Find where the given text appears and provide that cell's center as [x, y] coordinate. 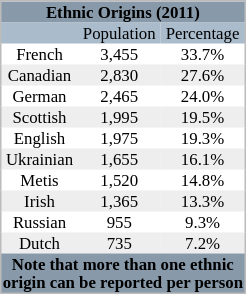
Canadian [38, 74]
735 [120, 242]
1,655 [120, 158]
Metis [38, 180]
27.6% [204, 74]
33.7% [204, 54]
7.2% [204, 242]
1,520 [120, 180]
Ukrainian [38, 158]
Dutch [38, 242]
19.3% [204, 138]
14.8% [204, 180]
1,975 [120, 138]
2,830 [120, 74]
2,465 [120, 96]
Scottish [38, 116]
9.3% [204, 222]
Note that more than one ethnicorigin can be reported per person [122, 274]
Percentage [204, 32]
English [38, 138]
French [38, 54]
Ethnic Origins (2011) [122, 12]
1,365 [120, 200]
Russian [38, 222]
Irish [38, 200]
955 [120, 222]
Population [120, 32]
3,455 [120, 54]
24.0% [204, 96]
19.5% [204, 116]
German [38, 96]
16.1% [204, 158]
13.3% [204, 200]
1,995 [120, 116]
